Return the [X, Y] coordinate for the center point of the cell that contains the specified text.  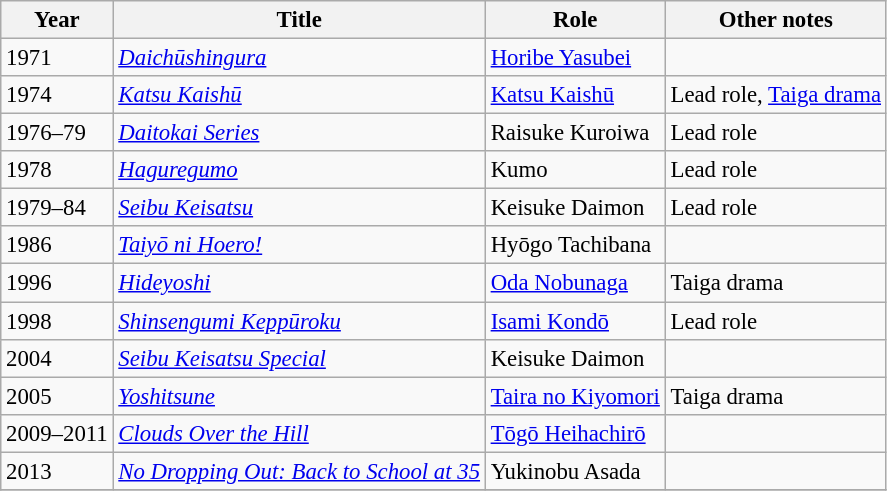
1996 [57, 283]
1979–84 [57, 208]
Yoshitsune [299, 396]
Isami Kondō [575, 321]
Taira no Kiyomori [575, 396]
Daichūshingura [299, 58]
Clouds Over the Hill [299, 433]
Daitokai Series [299, 133]
Raisuke Kuroiwa [575, 133]
1978 [57, 170]
2013 [57, 471]
1986 [57, 245]
Lead role, Taiga drama [776, 95]
Year [57, 20]
2005 [57, 396]
Kumo [575, 170]
Hideyoshi [299, 283]
Seibu Keisatsu [299, 208]
Yukinobu Asada [575, 471]
Oda Nobunaga [575, 283]
1971 [57, 58]
Hyōgo Tachibana [575, 245]
1976–79 [57, 133]
Taiyō ni Hoero! [299, 245]
1998 [57, 321]
Haguregumo [299, 170]
Role [575, 20]
No Dropping Out: Back to School at 35 [299, 471]
Tōgō Heihachirō [575, 433]
1974 [57, 95]
2009–2011 [57, 433]
Other notes [776, 20]
2004 [57, 358]
Shinsengumi Keppūroku [299, 321]
Title [299, 20]
Horibe Yasubei [575, 58]
Seibu Keisatsu Special [299, 358]
